Determine the [x, y] coordinate at the center of the cell enclosing the given text.  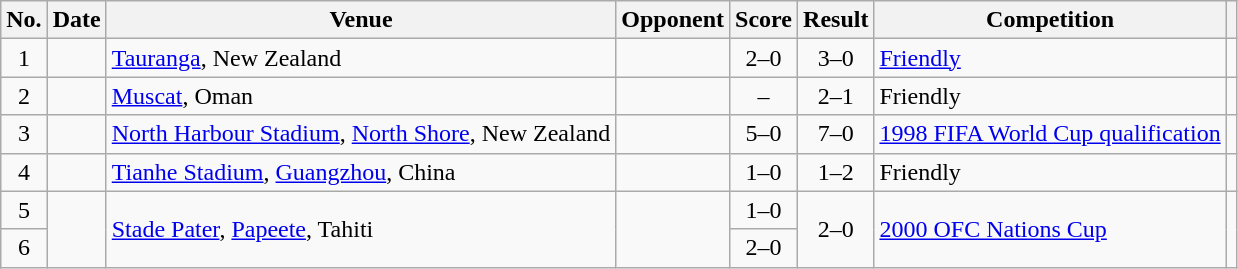
Score [764, 20]
4 [24, 172]
North Harbour Stadium, North Shore, New Zealand [361, 134]
3 [24, 134]
Date [76, 20]
3–0 [836, 58]
6 [24, 248]
Stade Pater, Papeete, Tahiti [361, 229]
Competition [1050, 20]
2–1 [836, 96]
2 [24, 96]
5–0 [764, 134]
5 [24, 210]
1–2 [836, 172]
Opponent [673, 20]
1 [24, 58]
1998 FIFA World Cup qualification [1050, 134]
Result [836, 20]
Tauranga, New Zealand [361, 58]
Venue [361, 20]
Tianhe Stadium, Guangzhou, China [361, 172]
Muscat, Oman [361, 96]
No. [24, 20]
– [764, 96]
2000 OFC Nations Cup [1050, 229]
7–0 [836, 134]
